Capture the cell that displays the provided text and extract its [x, y] central coordinate. 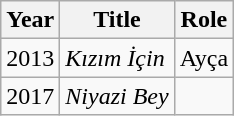
Kızım İçin [117, 58]
Role [204, 20]
Year [30, 20]
Title [117, 20]
2013 [30, 58]
Niyazi Bey [117, 96]
Ayça [204, 58]
2017 [30, 96]
